Find where the given text appears and provide that cell's center as [X, Y] coordinate. 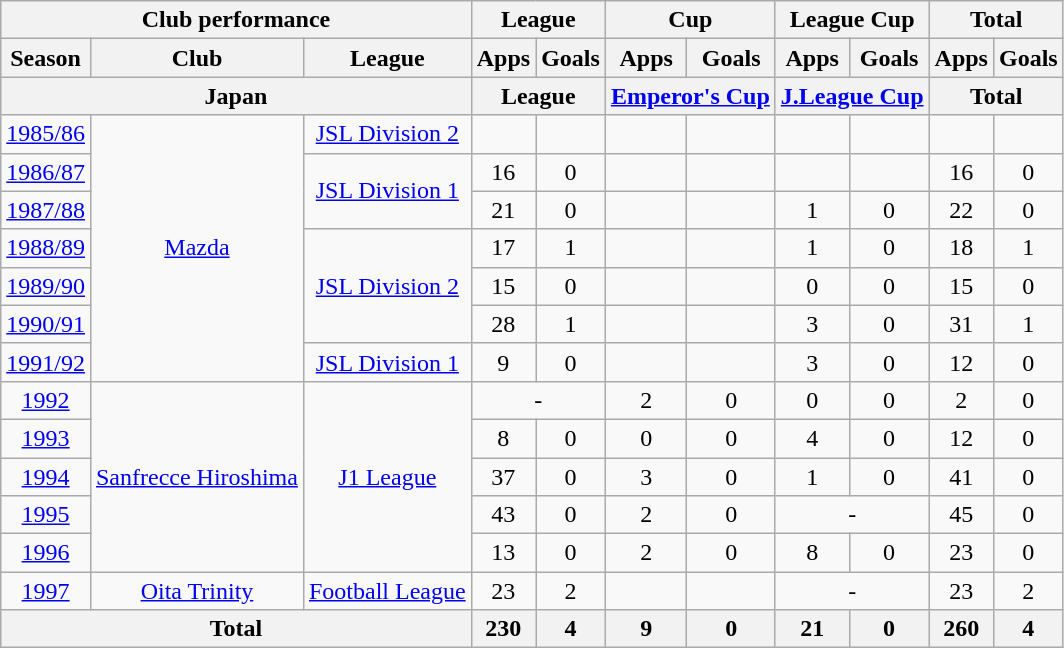
Football League [387, 591]
18 [961, 248]
J.League Cup [852, 96]
31 [961, 324]
37 [503, 477]
1986/87 [46, 172]
230 [503, 629]
1990/91 [46, 324]
1996 [46, 553]
Emperor's Cup [690, 96]
45 [961, 515]
Season [46, 58]
Oita Trinity [196, 591]
41 [961, 477]
1989/90 [46, 286]
Japan [236, 96]
J1 League [387, 476]
1994 [46, 477]
28 [503, 324]
260 [961, 629]
1985/86 [46, 134]
Club [196, 58]
1987/88 [46, 210]
1988/89 [46, 248]
1997 [46, 591]
1993 [46, 438]
1992 [46, 400]
Mazda [196, 248]
1995 [46, 515]
League Cup [852, 20]
Cup [690, 20]
43 [503, 515]
17 [503, 248]
22 [961, 210]
Club performance [236, 20]
13 [503, 553]
1991/92 [46, 362]
Sanfrecce Hiroshima [196, 476]
